Return the [X, Y] coordinate for the center point of the cell that contains the specified text.  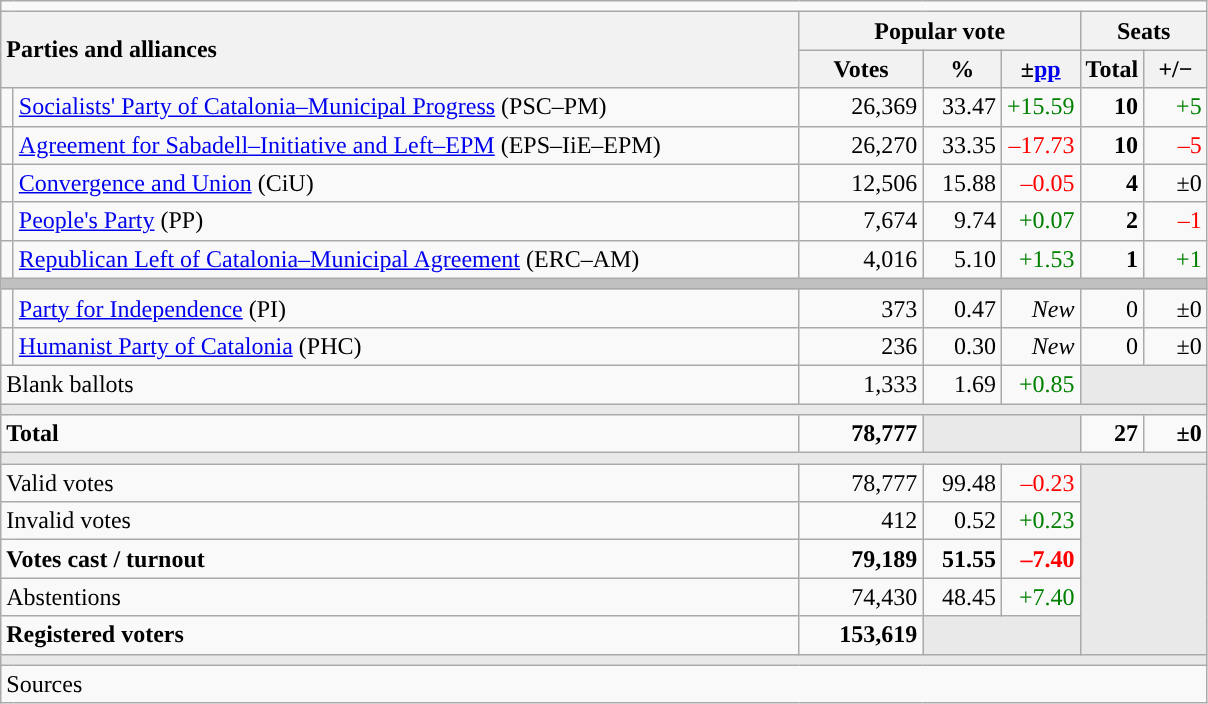
Valid votes [400, 483]
1 [1112, 259]
+1 [1176, 259]
236 [861, 346]
People's Party (PP) [406, 221]
26,369 [861, 107]
+0.07 [1040, 221]
0.30 [962, 346]
Registered voters [400, 635]
1.69 [962, 384]
+15.59 [1040, 107]
±pp [1040, 69]
Popular vote [940, 31]
0.52 [962, 521]
Invalid votes [400, 521]
2 [1112, 221]
Seats [1144, 31]
% [962, 69]
Parties and alliances [400, 50]
51.55 [962, 559]
Party for Independence (PI) [406, 308]
Blank ballots [400, 384]
48.45 [962, 597]
153,619 [861, 635]
Agreement for Sabadell–Initiative and Left–EPM (EPS–IiE–EPM) [406, 145]
5.10 [962, 259]
27 [1112, 434]
4,016 [861, 259]
+0.85 [1040, 384]
Abstentions [400, 597]
Convergence and Union (CiU) [406, 183]
+5 [1176, 107]
373 [861, 308]
9.74 [962, 221]
–7.40 [1040, 559]
33.47 [962, 107]
Votes [861, 69]
–0.23 [1040, 483]
412 [861, 521]
–17.73 [1040, 145]
+0.23 [1040, 521]
15.88 [962, 183]
–5 [1176, 145]
0.47 [962, 308]
Sources [604, 684]
Socialists' Party of Catalonia–Municipal Progress (PSC–PM) [406, 107]
+7.40 [1040, 597]
–1 [1176, 221]
+/− [1176, 69]
4 [1112, 183]
12,506 [861, 183]
7,674 [861, 221]
Humanist Party of Catalonia (PHC) [406, 346]
1,333 [861, 384]
Republican Left of Catalonia–Municipal Agreement (ERC–AM) [406, 259]
33.35 [962, 145]
79,189 [861, 559]
99.48 [962, 483]
+1.53 [1040, 259]
Votes cast / turnout [400, 559]
–0.05 [1040, 183]
74,430 [861, 597]
26,270 [861, 145]
